Search for the cell housing the specified text and yield its (X, Y) center coordinate. 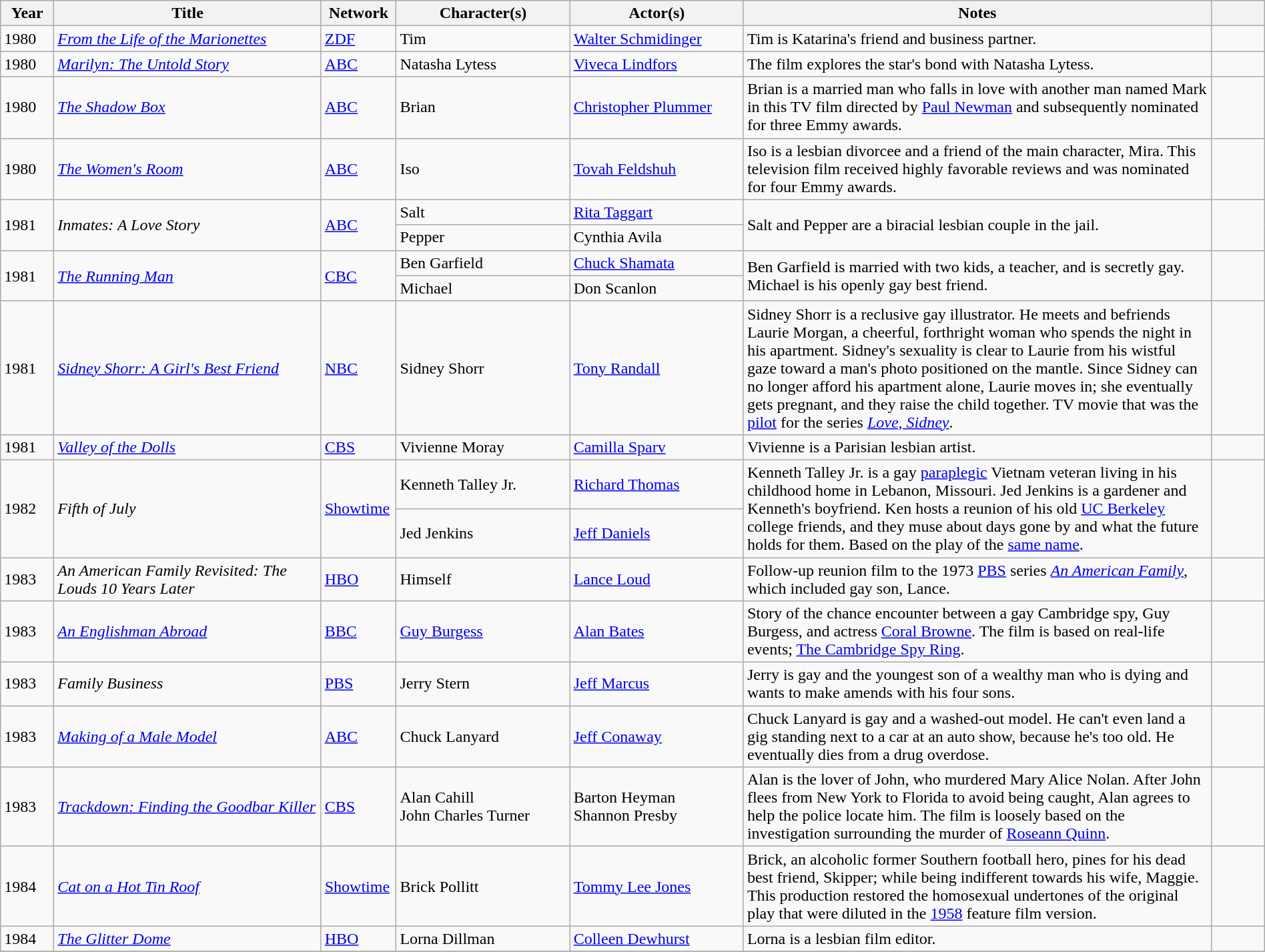
Cynthia Avila (657, 237)
The Glitter Dome (187, 939)
Jeff Conaway (657, 737)
BBC (359, 632)
1982 (27, 508)
Natasha Lytess (483, 64)
Rita Taggart (657, 212)
Tovah Feldshuh (657, 169)
Walter Schmidinger (657, 39)
Michael (483, 288)
Chuck Shamata (657, 263)
Richard Thomas (657, 484)
An American Family Revisited: The Louds 10 Years Later (187, 579)
Guy Burgess (483, 632)
Jeff Daniels (657, 532)
Lorna Dillman (483, 939)
Year (27, 13)
Vivienne is a Parisian lesbian artist. (977, 447)
The Shadow Box (187, 107)
The film explores the star's bond with Natasha Lytess. (977, 64)
The Running Man (187, 276)
Network (359, 13)
Tommy Lee Jones (657, 886)
Salt and Pepper are a biracial lesbian couple in the jail. (977, 225)
Marilyn: The Untold Story (187, 64)
Tim is Katarina's friend and business partner. (977, 39)
Brian (483, 107)
Vivienne Moray (483, 447)
Lorna is a lesbian film editor. (977, 939)
Alan Bates (657, 632)
Chuck Lanyard (483, 737)
Ben Garfield (483, 263)
Lance Loud (657, 579)
Kenneth Talley Jr. (483, 484)
The Women's Room (187, 169)
An Englishman Abroad (187, 632)
Barton Heyman Shannon Presby (657, 807)
Jerry is gay and the youngest son of a wealthy man who is dying and wants to make amends with his four sons. (977, 684)
Jeff Marcus (657, 684)
CBC (359, 276)
Sidney Shorr (483, 368)
Alan Cahill John Charles Turner (483, 807)
Trackdown: Finding the Goodbar Killer (187, 807)
Don Scanlon (657, 288)
Iso (483, 169)
Himself (483, 579)
Inmates: A Love Story (187, 225)
Follow-up reunion film to the 1973 PBS series An American Family, which included gay son, Lance. (977, 579)
Sidney Shorr: A Girl's Best Friend (187, 368)
Family Business (187, 684)
Character(s) (483, 13)
Actor(s) (657, 13)
Ben Garfield is married with two kids, a teacher, and is secretly gay. Michael is his openly gay best friend. (977, 276)
PBS (359, 684)
Colleen Dewhurst (657, 939)
Making of a Male Model (187, 737)
Salt (483, 212)
Fifth of July (187, 508)
Brick Pollitt (483, 886)
Title (187, 13)
Tony Randall (657, 368)
Tim (483, 39)
From the Life of the Marionettes (187, 39)
Jerry Stern (483, 684)
Jed Jenkins (483, 532)
Notes (977, 13)
ZDF (359, 39)
Pepper (483, 237)
NBC (359, 368)
Valley of the Dolls (187, 447)
Viveca Lindfors (657, 64)
Christopher Plummer (657, 107)
Camilla Sparv (657, 447)
Cat on a Hot Tin Roof (187, 886)
